Provide the [x, y] coordinate of the cell's center where the given text is located.  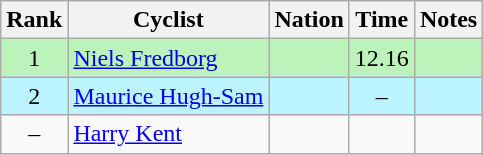
Time [382, 20]
12.16 [382, 58]
Cyclist [168, 20]
Maurice Hugh-Sam [168, 96]
1 [34, 58]
Niels Fredborg [168, 58]
Nation [309, 20]
Rank [34, 20]
Harry Kent [168, 134]
2 [34, 96]
Notes [448, 20]
